Pinpoint the cell where the given text exists, returning its (X, Y) midpoint coordinate. 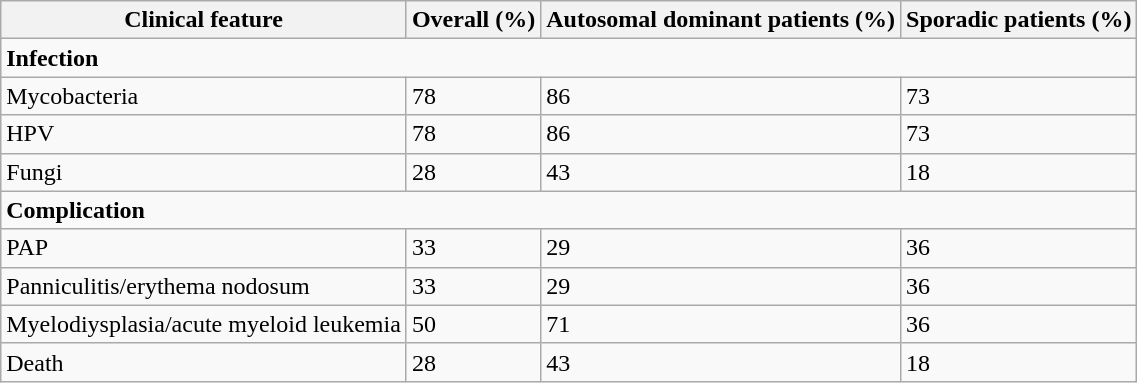
Complication (569, 210)
PAP (204, 248)
Autosomal dominant patients (%) (721, 20)
Infection (569, 58)
Clinical feature (204, 20)
Fungi (204, 172)
Myelodiysplasia/acute myeloid leukemia (204, 324)
Death (204, 362)
Overall (%) (473, 20)
50 (473, 324)
HPV (204, 134)
Panniculitis/erythema nodosum (204, 286)
71 (721, 324)
Mycobacteria (204, 96)
Sporadic patients (%) (1019, 20)
